Capture the cell that displays the provided text and extract its (x, y) central coordinate. 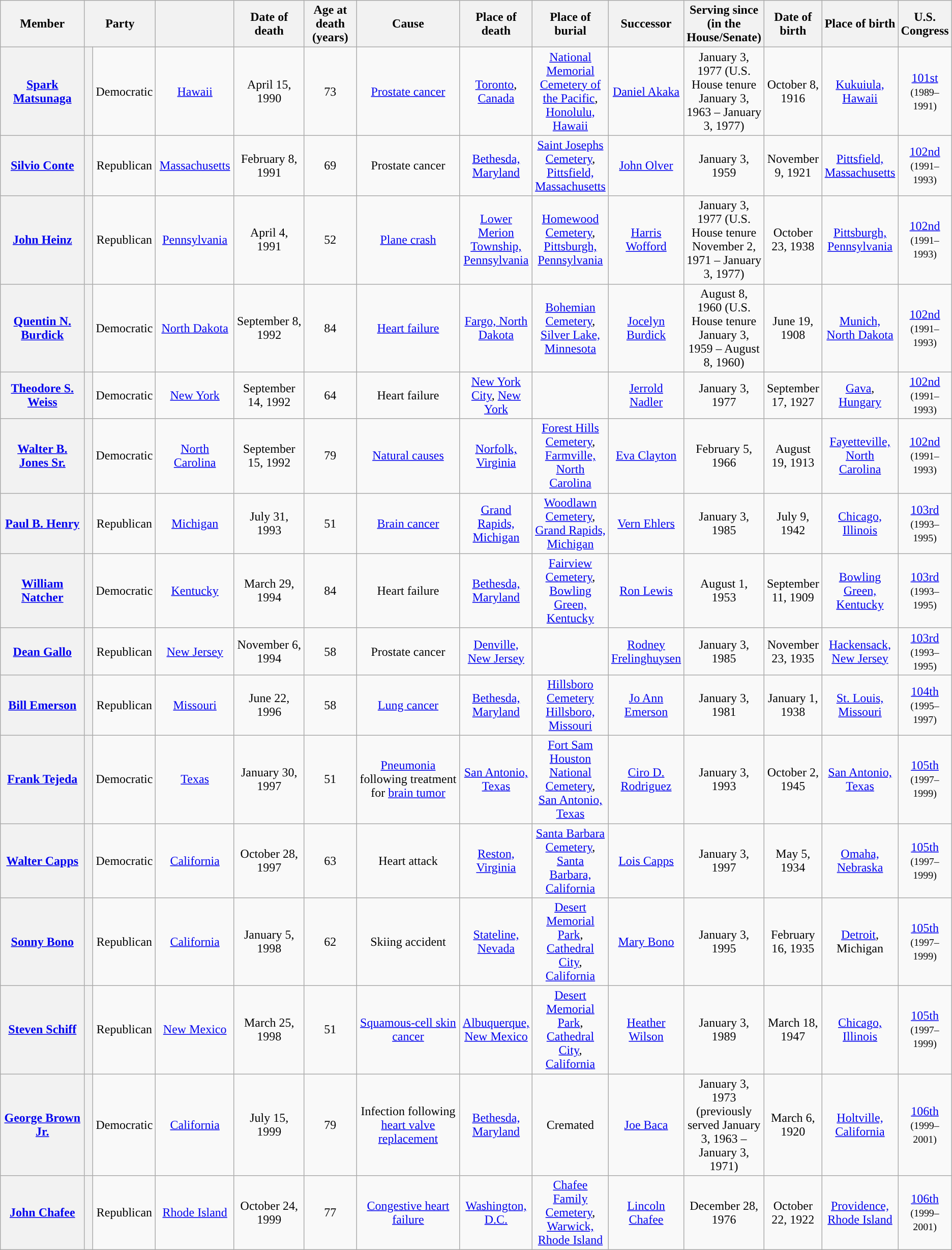
New York (195, 395)
Vern Ehlers (646, 523)
U.S. Congress (925, 24)
Massachusetts (195, 166)
Chafee Family Cemetery, Warwick, Rhode Island (571, 1213)
September 14, 1992 (269, 395)
April 15, 1990 (269, 92)
Steven Schiff (43, 1030)
Lois Capps (646, 860)
Michigan (195, 523)
Omaha, Nebraska (860, 860)
Fairview Cemetery, Bowling Green, Kentucky (571, 591)
Brain cancer (408, 523)
Plane crash (408, 240)
Norfolk, Virginia (496, 456)
January 3, 1995 (724, 942)
Place of birth (860, 24)
November 23, 1935 (793, 651)
Toronto, Canada (496, 92)
September 17, 1927 (793, 395)
Paul B. Henry (43, 523)
September 15, 1992 (269, 456)
Jocelyn Burdick (646, 328)
73 (331, 92)
John Olver (646, 166)
Walter B. Jones Sr. (43, 456)
September 11, 1909 (793, 591)
Providence, Rhode Island (860, 1213)
March 6, 1920 (793, 1125)
February 5, 1966 (724, 456)
Place of death (496, 24)
Homewood Cemetery, Pittsburgh, Pennsylvania (571, 240)
George Brown Jr. (43, 1125)
Daniel Akaka (646, 92)
Texas (195, 779)
Quentin N. Burdick (43, 328)
July 31, 1993 (269, 523)
Kentucky (195, 591)
Serving since (in the House/Senate) (724, 24)
December 28, 1976 (724, 1213)
National Memorial Cemetery of the Pacific, Honolulu, Hawaii (571, 92)
Bill Emerson (43, 705)
St. Louis, Missouri (860, 705)
Kukuiula, Hawaii (860, 92)
Eva Clayton (646, 456)
January 3, 1977 (724, 395)
January 3, 1977 (U.S. House tenure January 3, 1963 – January 3, 1977) (724, 92)
John Heinz (43, 240)
January 3, 1989 (724, 1030)
July 15, 1999 (269, 1125)
Bowling Green, Kentucky (860, 591)
Date of birth (793, 24)
January 3, 1993 (724, 779)
Age at death (years) (331, 24)
77 (331, 1213)
Theodore S. Weiss (43, 395)
New York City, New York (496, 395)
William Natcher (43, 591)
Rhode Island (195, 1213)
Fayetteville, North Carolina (860, 456)
January 3, 1997 (724, 860)
Jerrold Nadler (646, 395)
Missouri (195, 705)
Spark Matsunaga (43, 92)
July 9, 1942 (793, 523)
52 (331, 240)
Walter Capps (43, 860)
Pennsylvania (195, 240)
Party (120, 24)
Grand Rapids, Michigan (496, 523)
May 5, 1934 (793, 860)
March 18, 1947 (793, 1030)
Rodney Frelinghuysen (646, 651)
January 3, 1981 (724, 705)
101st(1989–1991) (925, 92)
64 (331, 395)
Harris Wofford (646, 240)
October 28, 1997 (269, 860)
January 1, 1938 (793, 705)
Hawaii (195, 92)
Silvio Conte (43, 166)
Gava, Hungary (860, 395)
Skiing accident (408, 942)
October 22, 1922 (793, 1213)
New Mexico (195, 1030)
North Dakota (195, 328)
Cremated (571, 1125)
Sonny Bono (43, 942)
October 8, 1916 (793, 92)
Infection following heart valve replacement (408, 1125)
Cause (408, 24)
Ron Lewis (646, 591)
August 19, 1913 (793, 456)
Reston, Virginia (496, 860)
October 2, 1945 (793, 779)
Pittsburgh, Pennsylvania (860, 240)
Heather Wilson (646, 1030)
104th(1995–1997) (925, 705)
November 9, 1921 (793, 166)
Albuquerque, New Mexico (496, 1030)
January 3, 1959 (724, 166)
April 4, 1991 (269, 240)
October 24, 1999 (269, 1213)
Joe Baca (646, 1125)
Squamous-cell skin cancer (408, 1030)
New Jersey (195, 651)
November 6, 1994 (269, 651)
Woodlawn Cemetery, Grand Rapids, Michigan (571, 523)
Natural causes (408, 456)
63 (331, 860)
Lower Merion Township, Pennsylvania (496, 240)
Pittsfield, Massachusetts (860, 166)
Hillsboro Cemetery Hillsboro, Missouri (571, 705)
March 25, 1998 (269, 1030)
69 (331, 166)
Hackensack, New Jersey (860, 651)
January 30, 1997 (269, 779)
North Carolina (195, 456)
August 1, 1953 (724, 591)
Fargo, North Dakota (496, 328)
September 8, 1992 (269, 328)
Ciro D. Rodriguez (646, 779)
August 8, 1960 (U.S. House tenure January 3, 1959 – August 8, 1960) (724, 328)
John Chafee (43, 1213)
Fort Sam Houston National Cemetery, San Antonio, Texas (571, 779)
Denville, New Jersey (496, 651)
June 22, 1996 (269, 705)
Holtville, California (860, 1125)
January 5, 1998 (269, 942)
Santa Barbara Cemetery, Santa Barbara, California (571, 860)
Jo Ann Emerson (646, 705)
Lung cancer (408, 705)
October 23, 1938 (793, 240)
Lincoln Chafee (646, 1213)
62 (331, 942)
Member (43, 24)
January 3, 1973 (previously served January 3, 1963 – January 3, 1971) (724, 1125)
Pneumonia following treatment for brain tumor (408, 779)
Mary Bono (646, 942)
Congestive heart failure (408, 1213)
Date of death (269, 24)
Saint Josephs Cemetery, Pittsfield, Massachusetts (571, 166)
Munich, North Dakota (860, 328)
Successor (646, 24)
Heart attack (408, 860)
Stateline, Nevada (496, 942)
February 16, 1935 (793, 942)
Detroit, Michigan (860, 942)
February 8, 1991 (269, 166)
Dean Gallo (43, 651)
January 3, 1977 (U.S. House tenure November 2, 1971 – January 3, 1977) (724, 240)
Bohemian Cemetery, Silver Lake, Minnesota (571, 328)
Frank Tejeda (43, 779)
June 19, 1908 (793, 328)
Washington, D.C. (496, 1213)
Forest Hills Cemetery, Farmville, North Carolina (571, 456)
March 29, 1994 (269, 591)
Place of burial (571, 24)
